Determine the [X, Y] coordinate at the center of the cell enclosing the given text.  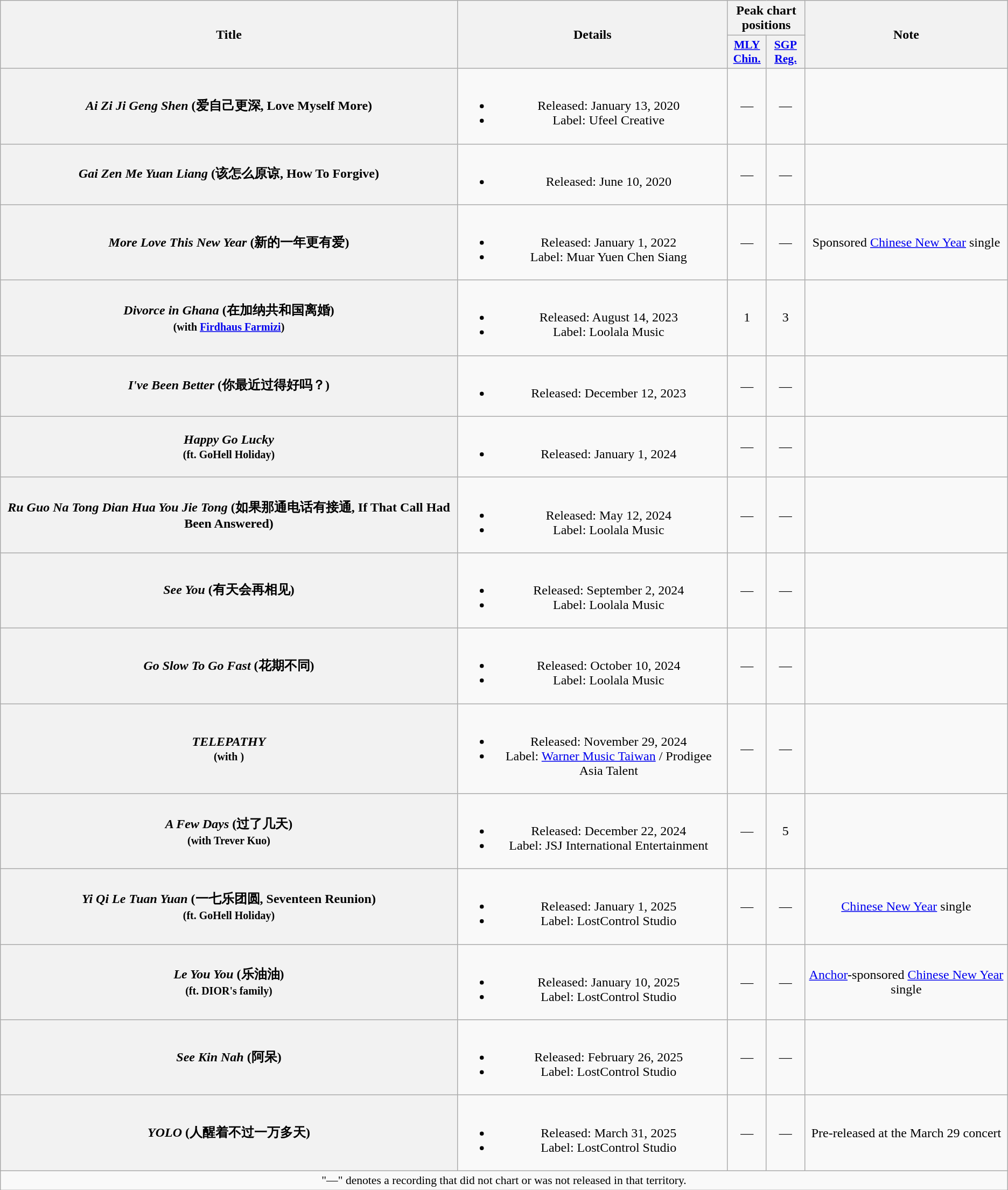
Released: December 22, 2024Label: JSJ International Entertainment [592, 831]
Yi Qi Le Tuan Yuan (一七乐团圆, Seventeen Reunion)(ft. GoHell Holiday) [229, 907]
Released: September 2, 2024Label: Loolala Music [592, 590]
Released: January 1, 2022Label: Muar Yuen Chen Siang [592, 242]
Title [229, 34]
Go Slow To Go Fast (花期不同) [229, 666]
Released: June 10, 2020 [592, 174]
1 [747, 318]
Released: January 1, 2025Label: LostControl Studio [592, 907]
Released: November 29, 2024Label: Warner Music Taiwan / Prodigee Asia Talent [592, 748]
Happy Go Lucky(ft. GoHell Holiday) [229, 447]
Anchor-sponsored Chinese New Year single [907, 982]
Pre-released at the March 29 concert [907, 1133]
MLY Chin. [747, 52]
"—" denotes a recording that did not chart or was not released in that territory. [504, 1180]
Sponsored Chinese New Year single [907, 242]
Details [592, 34]
Released: January 1, 2024 [592, 447]
SGP Reg. [786, 52]
Released: October 10, 2024Label: Loolala Music [592, 666]
Released: August 14, 2023Label: Loolala Music [592, 318]
Released: January 13, 2020Label: Ufeel Creative [592, 106]
Released: May 12, 2024Label: Loolala Music [592, 515]
TELEPATHY(with ) [229, 748]
See You (有天会再相见) [229, 590]
Le You You (乐油油)(ft. DIOR's family) [229, 982]
I've Been Better (你最近过得好吗？) [229, 386]
Gai Zen Me Yuan Liang (该怎么原谅, How To Forgive) [229, 174]
Peak chart positions [766, 18]
See Kin Nah (阿呆) [229, 1058]
A Few Days (过了几天)(with Trever Kuo) [229, 831]
5 [786, 831]
Chinese New Year single [907, 907]
Released: February 26, 2025Label: LostControl Studio [592, 1058]
Released: March 31, 2025Label: LostControl Studio [592, 1133]
Released: January 10, 2025Label: LostControl Studio [592, 982]
YOLO (人醒着不过一万多天) [229, 1133]
More Love This New Year (新的一年更有爱) [229, 242]
Ai Zi Ji Geng Shen (爱自己更深, Love Myself More) [229, 106]
Note [907, 34]
Ru Guo Na Tong Dian Hua You Jie Tong (如果那通电话有接通, If That Call Had Been Answered) [229, 515]
Released: December 12, 2023 [592, 386]
Divorce in Ghana (在加纳共和国离婚)(with Firdhaus Farmizi) [229, 318]
3 [786, 318]
